Determine the (X, Y) coordinate at the center of the cell enclosing the given text.  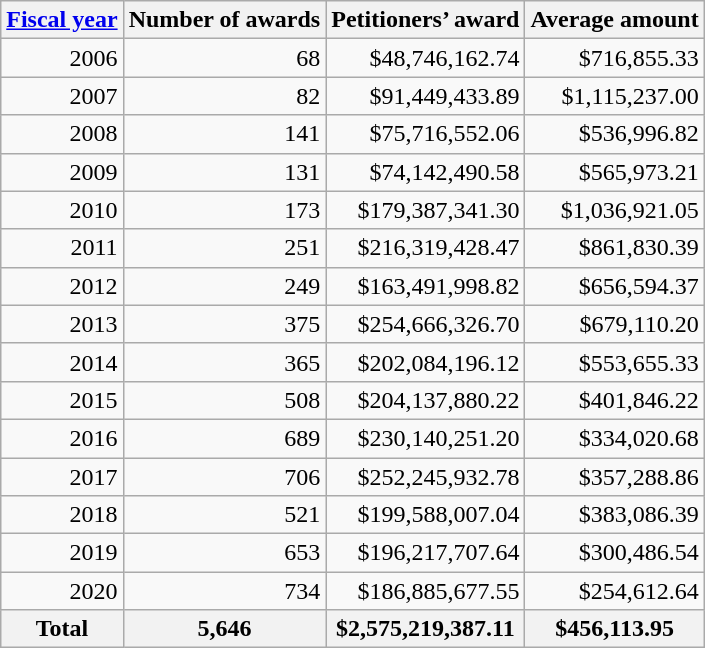
Petitioners’ award (426, 20)
5,646 (224, 629)
2020 (62, 591)
Average amount (614, 20)
Fiscal year (62, 20)
$75,716,552.06 (426, 134)
2010 (62, 210)
$199,588,007.04 (426, 515)
$202,084,196.12 (426, 362)
$179,387,341.30 (426, 210)
$2,575,219,387.11 (426, 629)
141 (224, 134)
$679,110.20 (614, 324)
689 (224, 438)
2017 (62, 477)
2011 (62, 248)
$553,655.33 (614, 362)
508 (224, 400)
2012 (62, 286)
$656,594.37 (614, 286)
131 (224, 172)
2007 (62, 96)
2013 (62, 324)
2016 (62, 438)
Total (62, 629)
$300,486.54 (614, 553)
251 (224, 248)
2018 (62, 515)
$357,288.86 (614, 477)
$252,245,932.78 (426, 477)
$456,113.95 (614, 629)
$1,115,237.00 (614, 96)
68 (224, 58)
173 (224, 210)
653 (224, 553)
2015 (62, 400)
$163,491,998.82 (426, 286)
$216,319,428.47 (426, 248)
2006 (62, 58)
$716,855.33 (614, 58)
365 (224, 362)
$254,612.64 (614, 591)
734 (224, 591)
$565,973.21 (614, 172)
$196,217,707.64 (426, 553)
$48,746,162.74 (426, 58)
Number of awards (224, 20)
$401,846.22 (614, 400)
$74,142,490.58 (426, 172)
706 (224, 477)
$536,996.82 (614, 134)
2019 (62, 553)
249 (224, 286)
$383,086.39 (614, 515)
$186,885,677.55 (426, 591)
$861,830.39 (614, 248)
$1,036,921.05 (614, 210)
$230,140,251.20 (426, 438)
2009 (62, 172)
$204,137,880.22 (426, 400)
82 (224, 96)
2008 (62, 134)
521 (224, 515)
$334,020.68 (614, 438)
2014 (62, 362)
$254,666,326.70 (426, 324)
375 (224, 324)
$91,449,433.89 (426, 96)
